Pinpoint the cell where the given text exists, returning its (x, y) midpoint coordinate. 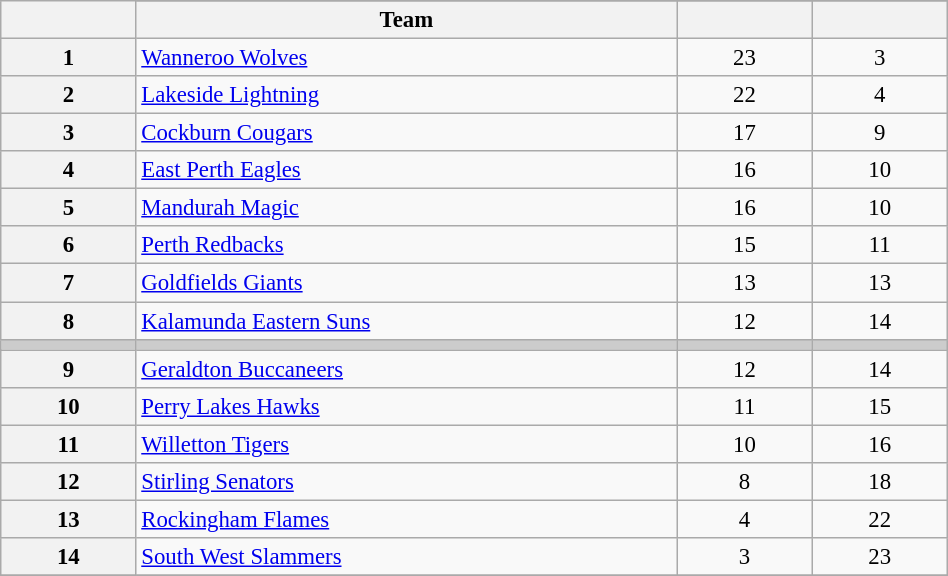
5 (68, 208)
7 (68, 283)
Geraldton Buccaneers (406, 369)
Willetton Tigers (406, 444)
Cockburn Cougars (406, 133)
Kalamunda Eastern Suns (406, 321)
Perry Lakes Hawks (406, 406)
17 (744, 133)
East Perth Eagles (406, 170)
Goldfields Giants (406, 283)
South West Slammers (406, 557)
Mandurah Magic (406, 208)
Perth Redbacks (406, 245)
18 (880, 482)
Stirling Senators (406, 482)
Rockingham Flames (406, 519)
2 (68, 95)
Wanneroo Wolves (406, 58)
1 (68, 58)
6 (68, 245)
Team (406, 20)
Lakeside Lightning (406, 95)
